Return the [X, Y] coordinate for the center point of the cell that contains the specified text.  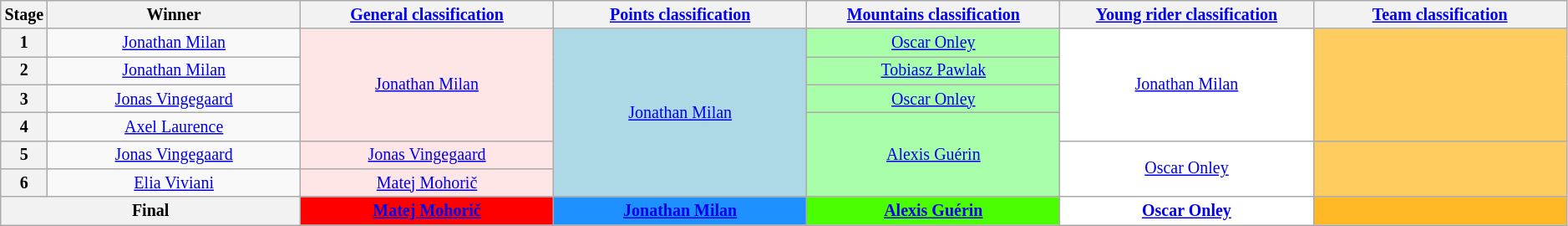
Winner [174, 15]
1 [24, 44]
5 [24, 154]
General classification [426, 15]
4 [24, 127]
Mountains classification [934, 15]
Final [150, 211]
Stage [24, 15]
Tobiasz Pawlak [934, 70]
Young rider classification [1186, 15]
Points classification [680, 15]
6 [24, 182]
Team classification [1440, 15]
3 [24, 99]
Elia Viviani [174, 182]
Axel Laurence [174, 127]
2 [24, 70]
